Extract the [x, y] coordinate from the center of the cell holding the provided text.  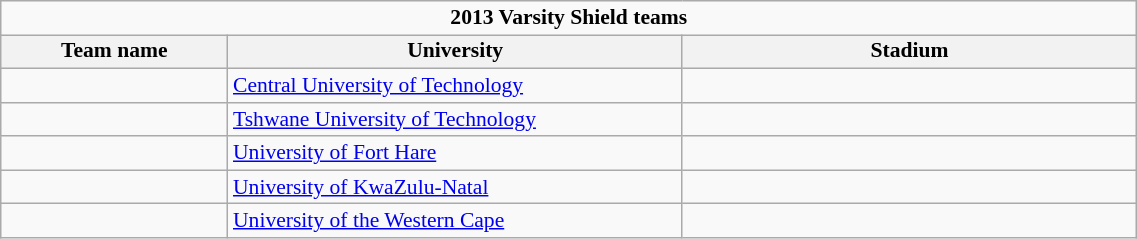
2013 Varsity Shield teams [569, 18]
Stadium [909, 52]
University of the Western Cape [455, 221]
University of Fort Hare [455, 154]
Tshwane University of Technology [455, 120]
University of KwaZulu-Natal [455, 187]
University [455, 52]
Central University of Technology [455, 86]
Team name [114, 52]
